Find where the given text appears and provide that cell's center as [x, y] coordinate. 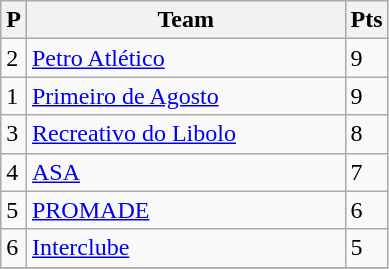
8 [366, 134]
2 [14, 58]
Primeiro de Agosto [186, 96]
Recreativo do Libolo [186, 134]
7 [366, 172]
3 [14, 134]
Interclube [186, 248]
ASA [186, 172]
Pts [366, 20]
P [14, 20]
PROMADE [186, 210]
Team [186, 20]
1 [14, 96]
Petro Atlético [186, 58]
4 [14, 172]
